Return the (X, Y) coordinate for the center point of the cell that contains the specified text.  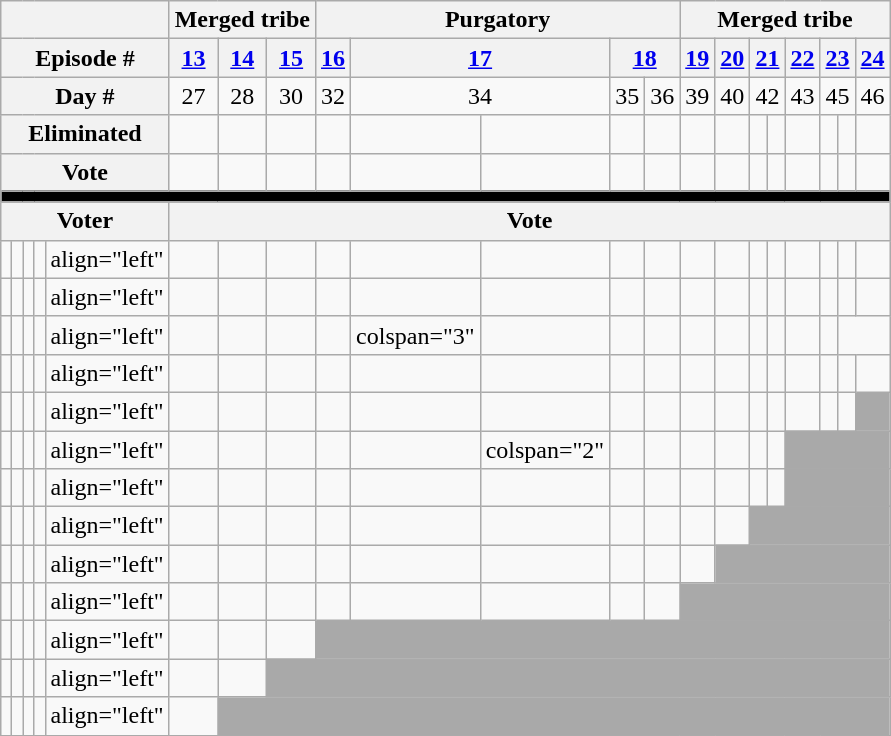
Day # (85, 96)
27 (194, 96)
19 (698, 58)
35 (628, 96)
30 (292, 96)
22 (802, 58)
23 (838, 58)
Eliminated (85, 134)
colspan="2" (545, 449)
46 (872, 96)
45 (838, 96)
17 (480, 58)
21 (768, 58)
24 (872, 58)
18 (645, 58)
32 (334, 96)
28 (242, 96)
43 (802, 96)
15 (292, 58)
42 (768, 96)
Voter (85, 221)
20 (732, 58)
39 (698, 96)
16 (334, 58)
13 (194, 58)
Episode # (85, 58)
34 (480, 96)
36 (662, 96)
40 (732, 96)
14 (242, 58)
Purgatory (498, 20)
colspan="3" (416, 335)
